Return [X, Y] of the center of cell containing provided text 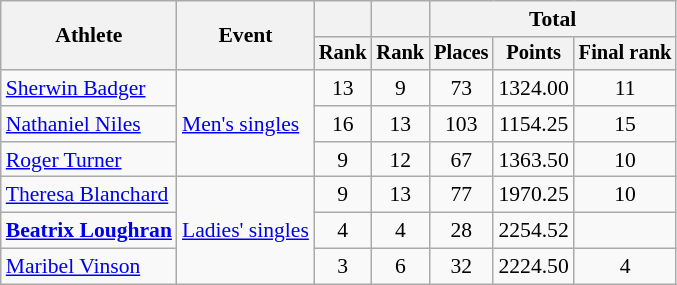
Sherwin Badger [89, 88]
77 [461, 195]
16 [343, 124]
Points [533, 54]
Nathaniel Niles [89, 124]
6 [400, 267]
Total [552, 19]
12 [400, 160]
2254.52 [533, 231]
Maribel Vinson [89, 267]
Roger Turner [89, 160]
Ladies' singles [246, 230]
1154.25 [533, 124]
Men's singles [246, 124]
1363.50 [533, 160]
2224.50 [533, 267]
Final rank [626, 54]
Beatrix Loughran [89, 231]
Places [461, 54]
11 [626, 88]
28 [461, 231]
1324.00 [533, 88]
Event [246, 36]
1970.25 [533, 195]
73 [461, 88]
Athlete [89, 36]
67 [461, 160]
Theresa Blanchard [89, 195]
103 [461, 124]
3 [343, 267]
32 [461, 267]
15 [626, 124]
